Output the [X, Y] coordinate of the center of the cell containing the given text.  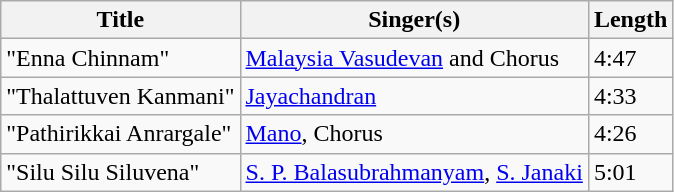
"Enna Chinnam" [120, 58]
"Silu Silu Siluvena" [120, 172]
Title [120, 20]
S. P. Balasubrahmanyam, S. Janaki [414, 172]
"Thalattuven Kanmani" [120, 96]
Singer(s) [414, 20]
Jayachandran [414, 96]
5:01 [630, 172]
Mano, Chorus [414, 134]
4:33 [630, 96]
Malaysia Vasudevan and Chorus [414, 58]
4:26 [630, 134]
4:47 [630, 58]
"Pathirikkai Anrargale" [120, 134]
Length [630, 20]
